Locate the cell with the specified text and output its [x, y] center coordinate. 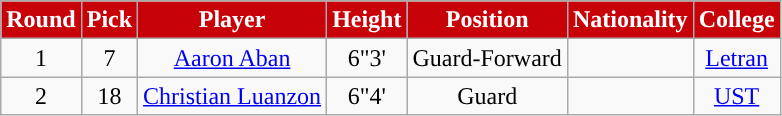
Christian Luanzon [232, 96]
UST [736, 96]
Position [487, 20]
18 [109, 96]
7 [109, 58]
1 [41, 58]
College [736, 20]
Nationality [630, 20]
Aaron Aban [232, 58]
6"4' [367, 96]
Letran [736, 58]
2 [41, 96]
Round [41, 20]
Guard-Forward [487, 58]
6"3' [367, 58]
Height [367, 20]
Guard [487, 96]
Pick [109, 20]
Player [232, 20]
